Return the [x, y] coordinate for the center point of the cell that contains the specified text.  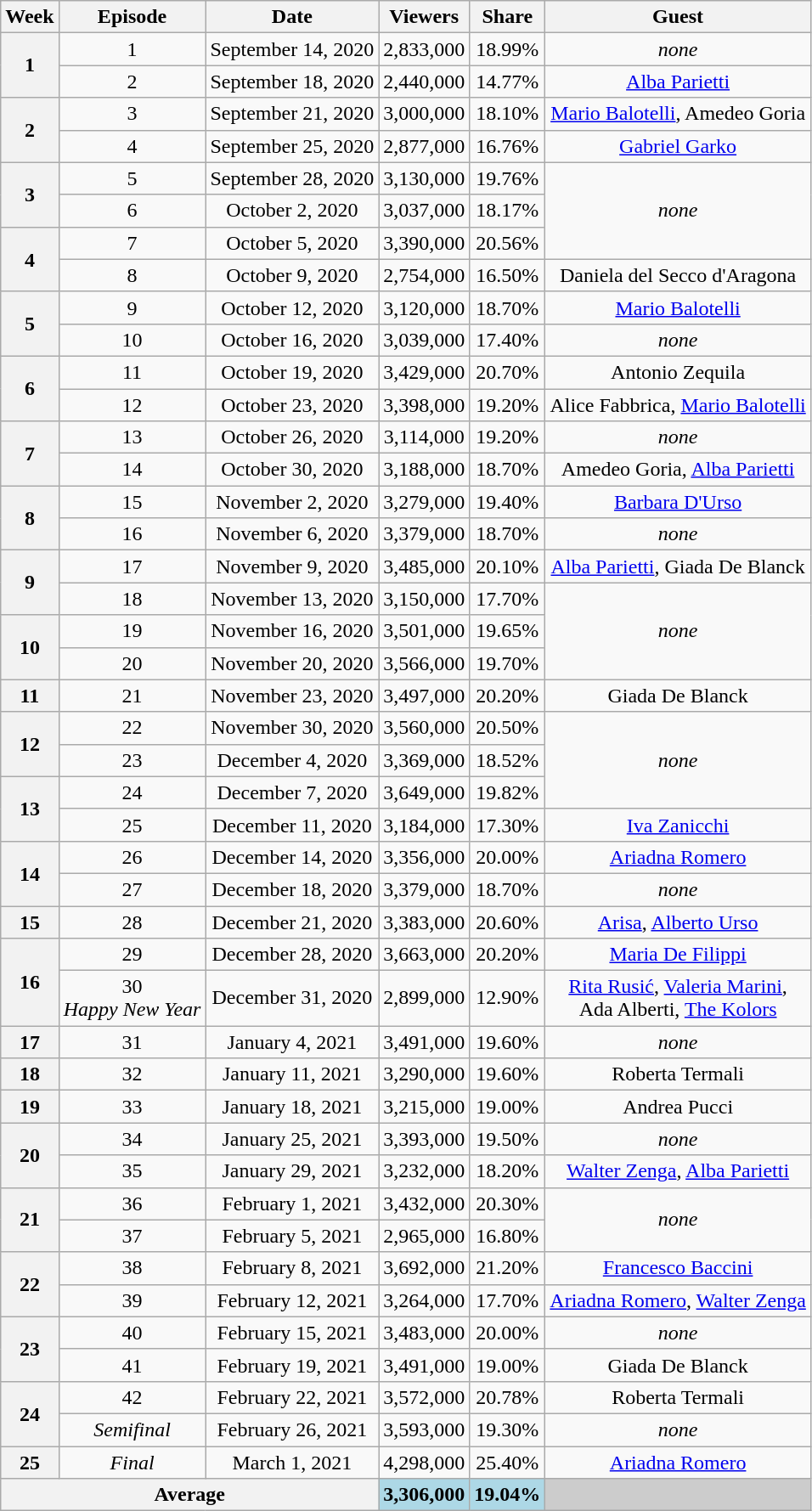
February 22, 2021 [292, 1397]
3,593,000 [425, 1429]
3,501,000 [425, 631]
2,833,000 [425, 49]
14.77% [508, 82]
September 21, 2020 [292, 114]
December 7, 2020 [292, 792]
3,649,000 [425, 792]
November 20, 2020 [292, 663]
2,965,000 [425, 1236]
3,429,000 [425, 372]
37 [133, 1236]
Iva Zanicchi [678, 825]
3,566,000 [425, 663]
3,497,000 [425, 696]
16.50% [508, 275]
2,440,000 [425, 82]
30 Happy New Year [133, 999]
Francesco Baccini [678, 1268]
35 [133, 1171]
October 26, 2020 [292, 437]
32 [133, 1074]
December 11, 2020 [292, 825]
16.76% [508, 146]
October 16, 2020 [292, 340]
February 1, 2021 [292, 1204]
21.20% [508, 1268]
3,485,000 [425, 567]
February 15, 2021 [292, 1333]
November 16, 2020 [292, 631]
September 25, 2020 [292, 146]
Alice Fabbrica, Mario Balotelli [678, 405]
November 30, 2020 [292, 728]
3,663,000 [425, 955]
Maria De Filippi [678, 955]
Andrea Pucci [678, 1107]
November 13, 2020 [292, 599]
4,298,000 [425, 1462]
3,120,000 [425, 307]
20.10% [508, 567]
19.76% [508, 178]
3,560,000 [425, 728]
December 28, 2020 [292, 955]
3,232,000 [425, 1171]
Final [133, 1462]
February 12, 2021 [292, 1300]
42 [133, 1397]
12.90% [508, 999]
28 [133, 922]
Barbara D'Urso [678, 502]
February 26, 2021 [292, 1429]
34 [133, 1139]
Walter Zenga, Alba Parietti [678, 1171]
Arisa, Alberto Urso [678, 922]
January 4, 2021 [292, 1042]
October 2, 2020 [292, 211]
31 [133, 1042]
October 19, 2020 [292, 372]
18.10% [508, 114]
3,215,000 [425, 1107]
Share [508, 17]
19.04% [508, 1495]
27 [133, 889]
3,432,000 [425, 1204]
3,130,000 [425, 178]
October 23, 2020 [292, 405]
Guest [678, 17]
20.30% [508, 1204]
25.40% [508, 1462]
18.20% [508, 1171]
November 6, 2020 [292, 534]
2,877,000 [425, 146]
December 14, 2020 [292, 857]
40 [133, 1333]
38 [133, 1268]
Date [292, 17]
January 11, 2021 [292, 1074]
3,279,000 [425, 502]
October 12, 2020 [292, 307]
Average [190, 1495]
29 [133, 955]
September 18, 2020 [292, 82]
3,290,000 [425, 1074]
March 1, 2021 [292, 1462]
October 9, 2020 [292, 275]
January 29, 2021 [292, 1171]
3,393,000 [425, 1139]
October 5, 2020 [292, 243]
November 2, 2020 [292, 502]
17.30% [508, 825]
3,369,000 [425, 760]
3,150,000 [425, 599]
3,692,000 [425, 1268]
33 [133, 1107]
20.78% [508, 1397]
41 [133, 1365]
18.99% [508, 49]
17.40% [508, 340]
3,188,000 [425, 470]
3,572,000 [425, 1397]
January 25, 2021 [292, 1139]
Alba Parietti [678, 82]
February 8, 2021 [292, 1268]
December 18, 2020 [292, 889]
16.80% [508, 1236]
January 18, 2021 [292, 1107]
3,390,000 [425, 243]
Mario Balotelli [678, 307]
39 [133, 1300]
19.40% [508, 502]
18.17% [508, 211]
3,383,000 [425, 922]
October 30, 2020 [292, 470]
19.65% [508, 631]
November 9, 2020 [292, 567]
December 31, 2020 [292, 999]
2,899,000 [425, 999]
Amedeo Goria, Alba Parietti [678, 470]
Ariadna Romero, Walter Zenga [678, 1300]
Antonio Zequila [678, 372]
36 [133, 1204]
20.70% [508, 372]
Episode [133, 17]
Semifinal [133, 1429]
3,356,000 [425, 857]
Alba Parietti, Giada De Blanck [678, 567]
Gabriel Garko [678, 146]
19.82% [508, 792]
December 4, 2020 [292, 760]
20.50% [508, 728]
3,483,000 [425, 1333]
3,184,000 [425, 825]
3,037,000 [425, 211]
September 28, 2020 [292, 178]
19.70% [508, 663]
3,000,000 [425, 114]
February 19, 2021 [292, 1365]
November 23, 2020 [292, 696]
20.60% [508, 922]
3,306,000 [425, 1495]
Daniela del Secco d'Aragona [678, 275]
Rita Rusić, Valeria Marini, Ada Alberti, The Kolors [678, 999]
Mario Balotelli, Amedeo Goria [678, 114]
3,039,000 [425, 340]
2,754,000 [425, 275]
3,114,000 [425, 437]
February 5, 2021 [292, 1236]
19.30% [508, 1429]
3,264,000 [425, 1300]
December 21, 2020 [292, 922]
Viewers [425, 17]
20.56% [508, 243]
September 14, 2020 [292, 49]
Week [30, 17]
3,398,000 [425, 405]
19.50% [508, 1139]
26 [133, 857]
18.52% [508, 760]
